Identify which cell holds the provided text, then report its (X, Y) central coordinate. 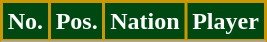
Nation (145, 22)
No. (26, 22)
Player (226, 22)
Pos. (76, 22)
